Detect which cell encompasses the target text, then output its (x, y) center coordinate. 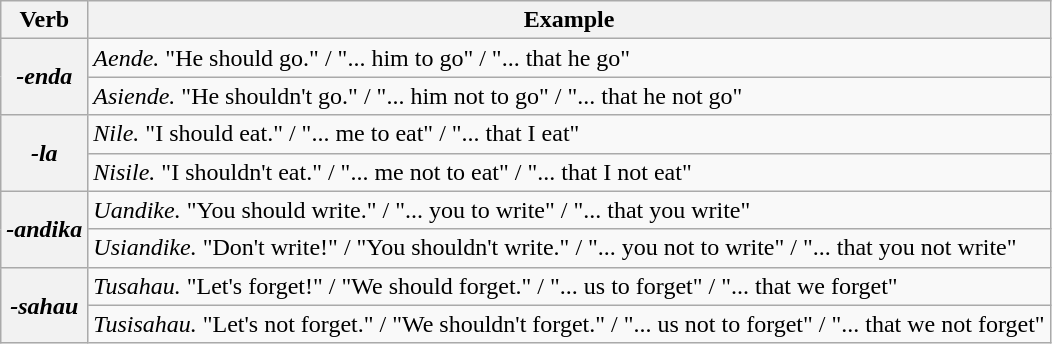
-andika (44, 229)
Nile. "I should eat." / "... me to eat" / "... that I eat" (569, 134)
Aende. "He should go." / "... him to go" / "... that he go" (569, 58)
Tusisahau. "Let's not forget." / "We shouldn't forget." / "... us not to forget" / "... that we not forget" (569, 324)
Verb (44, 20)
-sahau (44, 305)
Nisile. "I shouldn't eat." / "... me not to eat" / "... that I not eat" (569, 172)
-la (44, 153)
Example (569, 20)
Usiandike. "Don't write!" / "You shouldn't write." / "... you not to write" / "... that you not write" (569, 248)
Asiende. "He shouldn't go." / "... him not to go" / "... that he not go" (569, 96)
-enda (44, 77)
Uandike. "You should write." / "... you to write" / "... that you write" (569, 210)
Tusahau. "Let's forget!" / "We should forget." / "... us to forget" / "... that we forget" (569, 286)
